Provide the (x, y) coordinate of the cell's center where the given text is located.  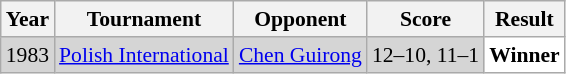
Result (524, 19)
Winner (524, 55)
Tournament (144, 19)
1983 (28, 55)
Opponent (300, 19)
Year (28, 19)
Polish International (144, 55)
Chen Guirong (300, 55)
Score (426, 19)
12–10, 11–1 (426, 55)
